Return the [x, y] coordinate for the center point of the cell that contains the specified text.  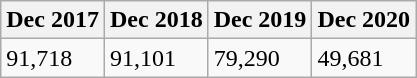
91,101 [156, 58]
Dec 2019 [260, 20]
Dec 2018 [156, 20]
Dec 2020 [364, 20]
79,290 [260, 58]
Dec 2017 [53, 20]
91,718 [53, 58]
49,681 [364, 58]
